Locate the cell with the specified text and output its [X, Y] center coordinate. 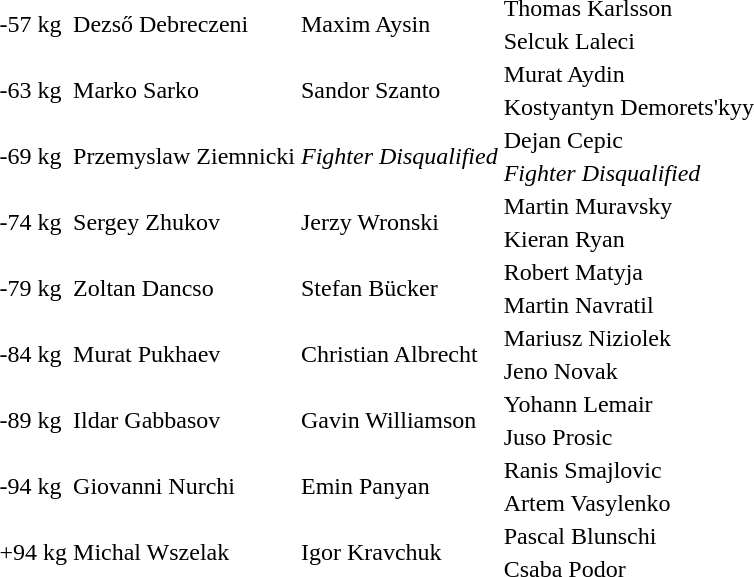
Przemyslaw Ziemnicki [184, 156]
Giovanni Nurchi [184, 486]
Zoltan Dancso [184, 288]
Marko Sarko [184, 90]
Murat Pukhaev [184, 354]
Fighter Disqualified [400, 156]
Sergey Zhukov [184, 222]
Christian Albrecht [400, 354]
Sandor Szanto [400, 90]
Gavin Williamson [400, 420]
Emin Panyan [400, 486]
Jerzy Wronski [400, 222]
Stefan Bücker [400, 288]
Ildar Gabbasov [184, 420]
